For the text-containing cell, return its midpoint in [X, Y] coordinate format. 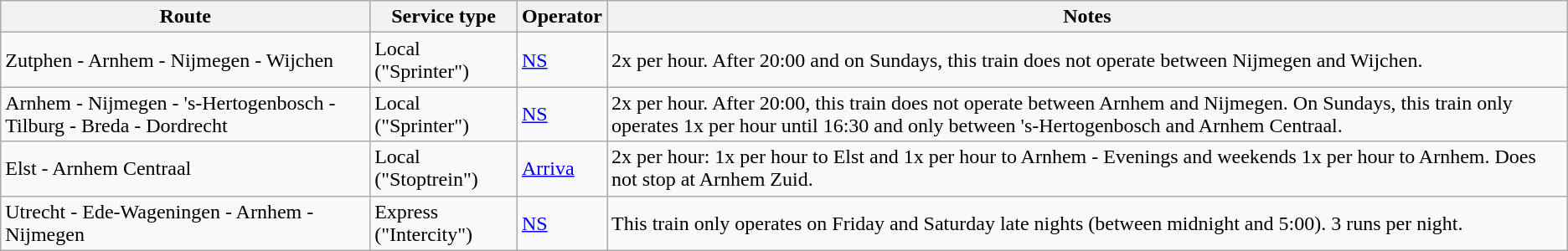
Express ("Intercity") [444, 223]
This train only operates on Friday and Saturday late nights (between midnight and 5:00). 3 runs per night. [1087, 223]
Arnhem - Nijmegen - 's-Hertogenbosch - Tilburg - Breda - Dordrecht [186, 114]
Operator [561, 17]
2x per hour: 1x per hour to Elst and 1x per hour to Arnhem - Evenings and weekends 1x per hour to Arnhem. Does not stop at Arnhem Zuid. [1087, 169]
Utrecht - Ede-Wageningen - Arnhem - Nijmegen [186, 223]
Zutphen - Arnhem - Nijmegen - Wijchen [186, 60]
2x per hour. After 20:00 and on Sundays, this train does not operate between Nijmegen and Wijchen. [1087, 60]
Arriva [561, 169]
Elst - Arnhem Centraal [186, 169]
Notes [1087, 17]
Local ("Stoptrein") [444, 169]
Route [186, 17]
Service type [444, 17]
